Capture the cell that displays the provided text and extract its [X, Y] central coordinate. 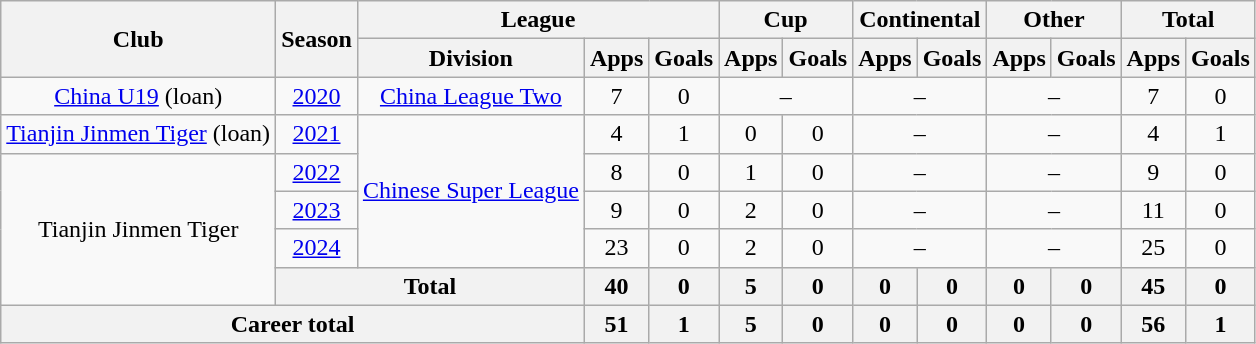
56 [1153, 324]
2023 [317, 210]
2022 [317, 172]
Other [1054, 20]
51 [616, 324]
8 [616, 172]
Division [470, 58]
2021 [317, 134]
45 [1153, 286]
11 [1153, 210]
2020 [317, 96]
2024 [317, 248]
23 [616, 248]
Club [138, 39]
China League Two [470, 96]
Tianjin Jinmen Tiger (loan) [138, 134]
Continental [920, 20]
China U19 (loan) [138, 96]
Cup [786, 20]
Chinese Super League [470, 191]
25 [1153, 248]
Tianjin Jinmen Tiger [138, 229]
League [538, 20]
Career total [293, 324]
Season [317, 39]
40 [616, 286]
